Capture the cell that displays the provided text and extract its [x, y] central coordinate. 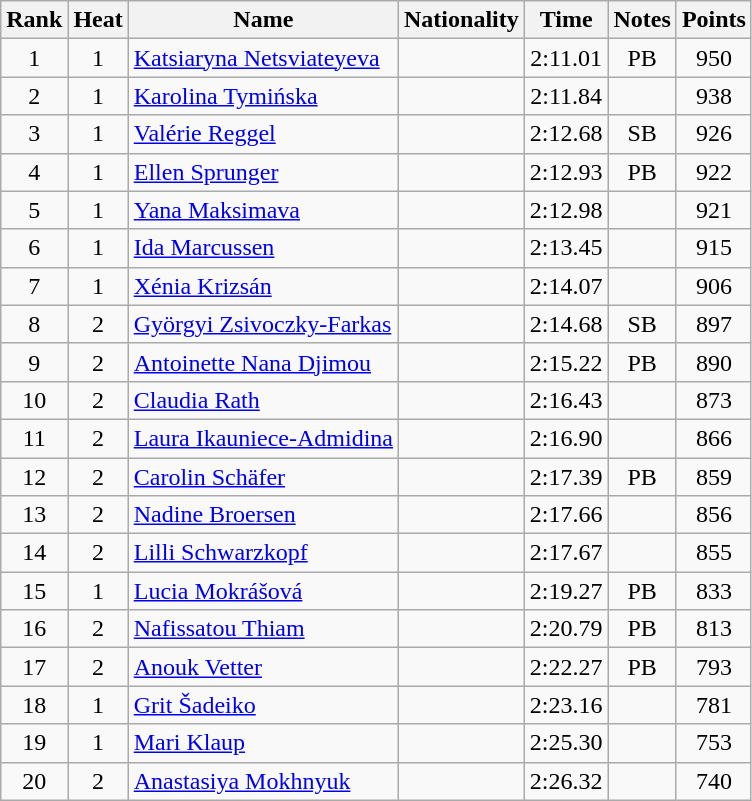
2:14.07 [566, 286]
2:11.84 [566, 96]
Notes [642, 20]
2:11.01 [566, 58]
12 [34, 477]
859 [714, 477]
Nationality [462, 20]
18 [34, 705]
14 [34, 553]
Points [714, 20]
2:19.27 [566, 591]
Claudia Rath [263, 400]
Ellen Sprunger [263, 172]
2:22.27 [566, 667]
866 [714, 438]
3 [34, 134]
9 [34, 362]
16 [34, 629]
2:12.68 [566, 134]
2:12.98 [566, 210]
Antoinette Nana Djimou [263, 362]
915 [714, 248]
2:15.22 [566, 362]
740 [714, 781]
2:25.30 [566, 743]
Rank [34, 20]
855 [714, 553]
Nadine Broersen [263, 515]
890 [714, 362]
938 [714, 96]
2:14.68 [566, 324]
Lilli Schwarzkopf [263, 553]
2:23.16 [566, 705]
921 [714, 210]
793 [714, 667]
856 [714, 515]
833 [714, 591]
Carolin Schäfer [263, 477]
4 [34, 172]
Anouk Vetter [263, 667]
2:20.79 [566, 629]
Name [263, 20]
Lucia Mokrášová [263, 591]
Laura Ikauniece-Admidina [263, 438]
950 [714, 58]
Mari Klaup [263, 743]
8 [34, 324]
Yana Maksimava [263, 210]
2:17.67 [566, 553]
906 [714, 286]
813 [714, 629]
Valérie Reggel [263, 134]
Heat [98, 20]
6 [34, 248]
Xénia Krizsán [263, 286]
10 [34, 400]
Katsiaryna Netsviateyeva [263, 58]
873 [714, 400]
2:17.39 [566, 477]
19 [34, 743]
15 [34, 591]
Györgyi Zsivoczky-Farkas [263, 324]
17 [34, 667]
20 [34, 781]
2:26.32 [566, 781]
Ida Marcussen [263, 248]
2:12.93 [566, 172]
922 [714, 172]
5 [34, 210]
2:16.43 [566, 400]
926 [714, 134]
7 [34, 286]
2:13.45 [566, 248]
2:17.66 [566, 515]
Anastasiya Mokhnyuk [263, 781]
Time [566, 20]
11 [34, 438]
Karolina Tymińska [263, 96]
Grit Šadeiko [263, 705]
781 [714, 705]
753 [714, 743]
13 [34, 515]
2:16.90 [566, 438]
Nafissatou Thiam [263, 629]
897 [714, 324]
